Output the [x, y] coordinate of the center of the cell containing the given text.  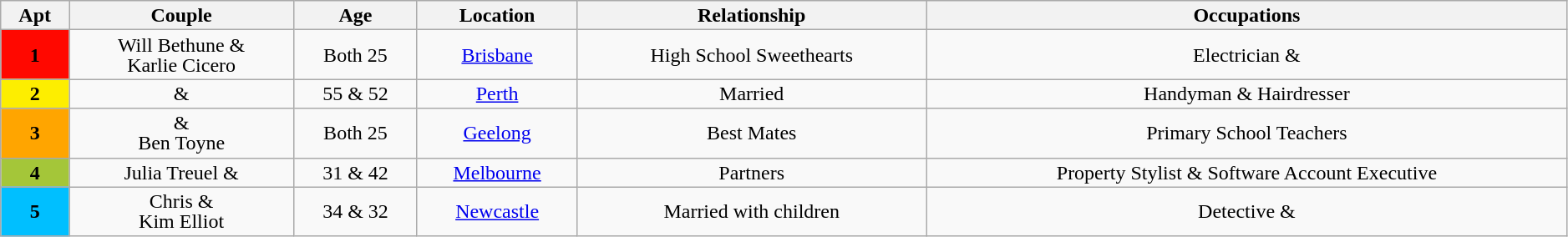
& [182, 93]
Best Mates [752, 134]
Melbourne [497, 172]
Will Bethune &Karlie Cicero [182, 55]
3 [35, 134]
Partners [752, 172]
Detective & [1247, 212]
Married with children [752, 212]
Electrician & [1247, 55]
4 [35, 172]
Location [497, 15]
&Ben Toyne [182, 134]
31 & 42 [356, 172]
Age [356, 15]
Perth [497, 93]
1 [35, 55]
34 & 32 [356, 212]
Julia Treuel & [182, 172]
Occupations [1247, 15]
Apt [35, 15]
High School Sweethearts [752, 55]
Relationship [752, 15]
Primary School Teachers [1247, 134]
Married [752, 93]
2 [35, 93]
Brisbane [497, 55]
Geelong [497, 134]
Property Stylist & Software Account Executive [1247, 172]
Chris &Kim Elliot [182, 212]
Couple [182, 15]
Newcastle [497, 212]
55 & 52 [356, 93]
5 [35, 212]
Handyman & Hairdresser [1247, 93]
